Return (x, y) of the center of cell containing provided text 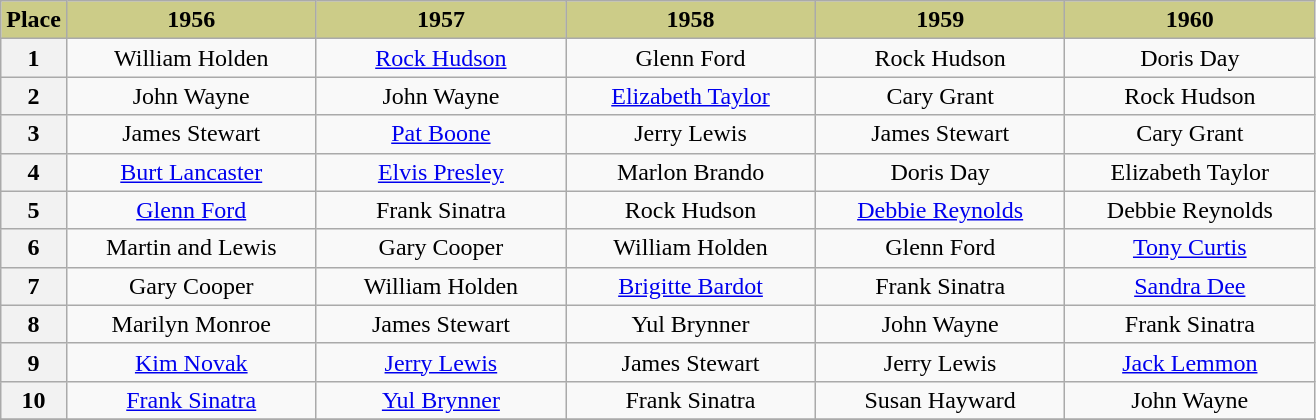
1959 (940, 20)
1958 (691, 20)
Elvis Presley (441, 172)
10 (34, 400)
7 (34, 286)
Kim Novak (191, 362)
5 (34, 210)
2 (34, 96)
4 (34, 172)
Marilyn Monroe (191, 324)
Jack Lemmon (1190, 362)
1 (34, 58)
Brigitte Bardot (691, 286)
Martin and Lewis (191, 248)
6 (34, 248)
1957 (441, 20)
1960 (1190, 20)
Burt Lancaster (191, 172)
Place (34, 20)
Pat Boone (441, 134)
1956 (191, 20)
Marlon Brando (691, 172)
Sandra Dee (1190, 286)
Tony Curtis (1190, 248)
8 (34, 324)
Susan Hayward (940, 400)
3 (34, 134)
9 (34, 362)
